Provide the [x, y] coordinate of the cell's center where the given text is located.  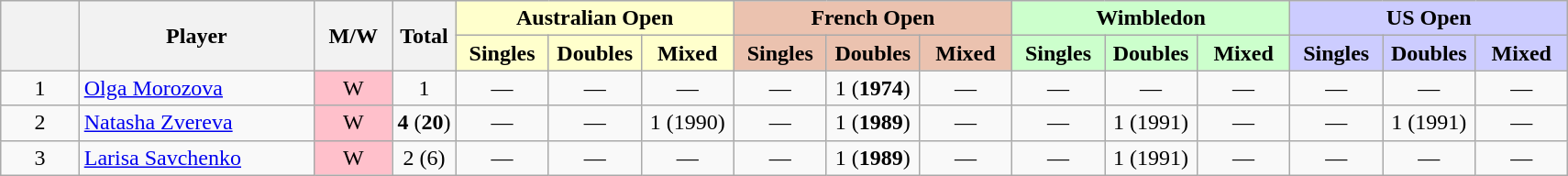
Player [196, 36]
1 (1990) [688, 123]
4 (20) [424, 123]
Wimbledon [1150, 18]
Natasha Zvereva [196, 123]
2 [40, 123]
Total [424, 36]
2 (6) [424, 158]
French Open [873, 18]
3 [40, 158]
Larisa Savchenko [196, 158]
US Open [1429, 18]
M/W [354, 36]
1 (1974) [873, 88]
Olga Morozova [196, 88]
Australian Open [594, 18]
